Return the (x, y) coordinate for the center point of the cell that contains the specified text.  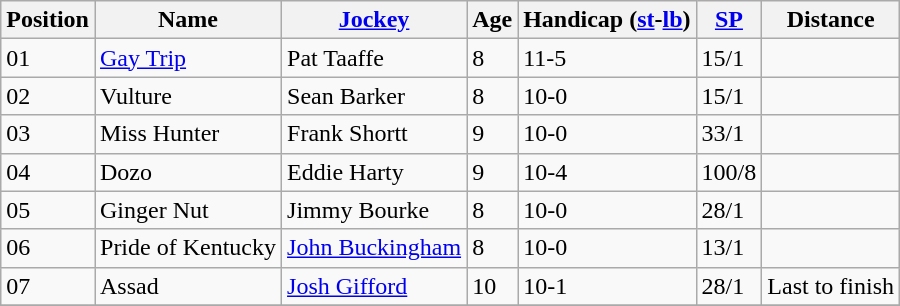
Name (188, 20)
Pat Taaffe (374, 58)
02 (48, 96)
Position (48, 20)
10-1 (607, 286)
Distance (831, 20)
11-5 (607, 58)
Assad (188, 286)
Ginger Nut (188, 210)
01 (48, 58)
Handicap (st-lb) (607, 20)
33/1 (729, 134)
Pride of Kentucky (188, 248)
Age (492, 20)
04 (48, 172)
Frank Shortt (374, 134)
03 (48, 134)
13/1 (729, 248)
Gay Trip (188, 58)
Last to finish (831, 286)
John Buckingham (374, 248)
10-4 (607, 172)
Jimmy Bourke (374, 210)
07 (48, 286)
Miss Hunter (188, 134)
SP (729, 20)
06 (48, 248)
Josh Gifford (374, 286)
05 (48, 210)
Eddie Harty (374, 172)
Dozo (188, 172)
Vulture (188, 96)
100/8 (729, 172)
Sean Barker (374, 96)
10 (492, 286)
Jockey (374, 20)
